Identify which cell holds the provided text, then report its [X, Y] central coordinate. 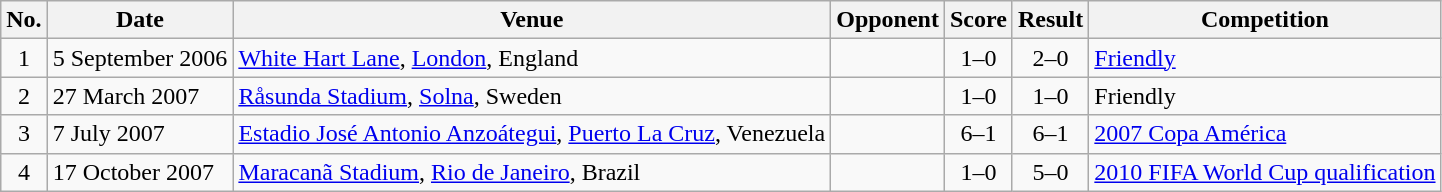
Date [140, 20]
2007 Copa América [1265, 134]
5–0 [1050, 172]
2 [24, 96]
White Hart Lane, London, England [532, 58]
7 July 2007 [140, 134]
17 October 2007 [140, 172]
4 [24, 172]
Result [1050, 20]
Maracanã Stadium, Rio de Janeiro, Brazil [532, 172]
1 [24, 58]
27 March 2007 [140, 96]
3 [24, 134]
2–0 [1050, 58]
Estadio José Antonio Anzoátegui, Puerto La Cruz, Venezuela [532, 134]
Råsunda Stadium, Solna, Sweden [532, 96]
No. [24, 20]
5 September 2006 [140, 58]
Opponent [888, 20]
Competition [1265, 20]
Venue [532, 20]
Score [978, 20]
2010 FIFA World Cup qualification [1265, 172]
